Capture the cell that displays the provided text and extract its (X, Y) central coordinate. 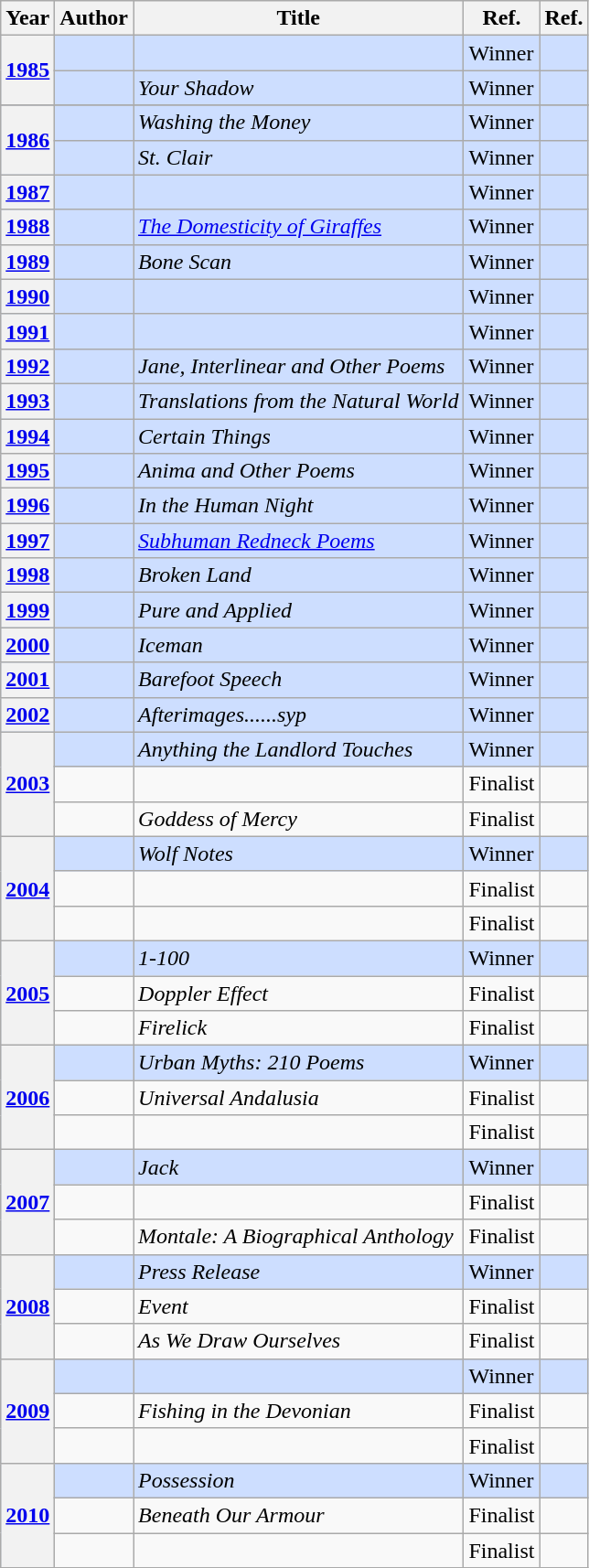
1993 (27, 401)
Jane, Interlinear and Other Poems (298, 366)
Washing the Money (298, 123)
2004 (27, 888)
Jack (298, 1167)
Anima and Other Poems (298, 471)
Doppler Effect (298, 993)
1998 (27, 575)
1990 (27, 296)
2001 (27, 680)
1991 (27, 331)
Bone Scan (298, 262)
1992 (27, 366)
1994 (27, 436)
1985 (27, 70)
Broken Land (298, 575)
2010 (27, 1515)
2006 (27, 1098)
Certain Things (298, 436)
Press Release (298, 1272)
Fishing in the Devonian (298, 1411)
2008 (27, 1306)
Event (298, 1306)
Anything the Landlord Touches (298, 749)
Goddess of Mercy (298, 819)
2009 (27, 1411)
Afterimages......syp (298, 714)
Barefoot Speech (298, 680)
1999 (27, 610)
Pure and Applied (298, 610)
Montale: A Biographical Anthology (298, 1237)
2002 (27, 714)
1987 (27, 192)
2000 (27, 645)
2005 (27, 993)
1996 (27, 506)
1995 (27, 471)
As We Draw Ourselves (298, 1341)
Possession (298, 1480)
Subhuman Redneck Poems (298, 541)
Urban Myths: 210 Poems (298, 1063)
1988 (27, 227)
Iceman (298, 645)
2007 (27, 1202)
Year (27, 18)
Your Shadow (298, 88)
Universal Andalusia (298, 1098)
Firelick (298, 1028)
Title (298, 18)
St. Clair (298, 157)
Wolf Notes (298, 854)
In the Human Night (298, 506)
1989 (27, 262)
1997 (27, 541)
Beneath Our Armour (298, 1515)
1-100 (298, 958)
Translations from the Natural World (298, 401)
2003 (27, 784)
The Domesticity of Giraffes (298, 227)
Author (94, 18)
1986 (27, 140)
